Extract the [X, Y] coordinate from the center of the cell holding the provided text.  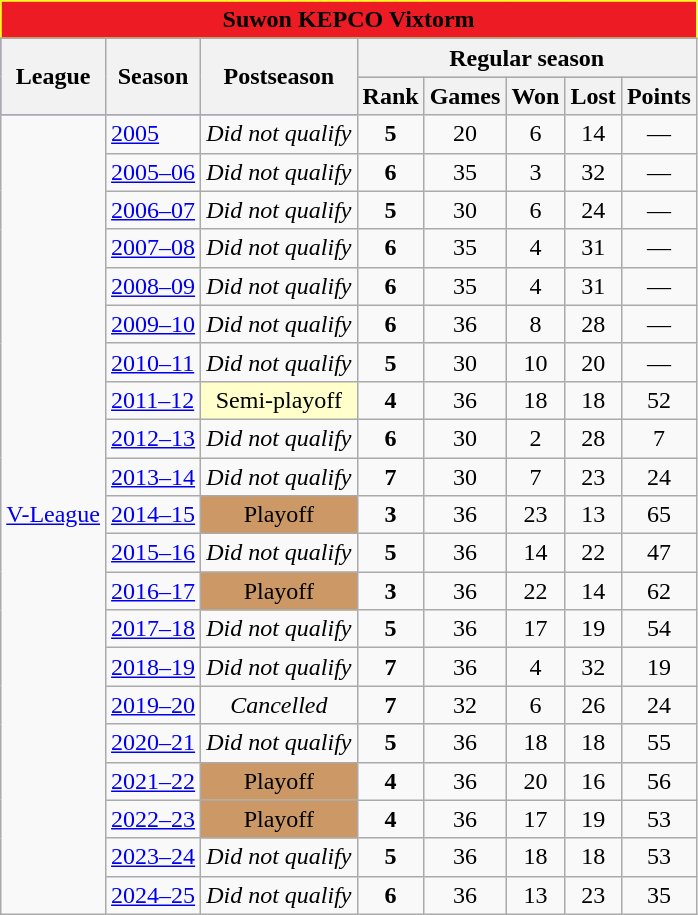
Games [465, 96]
62 [658, 591]
Regular season [526, 58]
2020–21 [154, 743]
2008–09 [154, 286]
2017–18 [154, 629]
V-League [54, 514]
56 [658, 781]
65 [658, 515]
Won [536, 96]
26 [593, 705]
2014–15 [154, 515]
2023–24 [154, 857]
League [54, 77]
2007–08 [154, 248]
Points [658, 96]
Cancelled [279, 705]
2006–07 [154, 210]
2 [536, 438]
8 [536, 324]
16 [593, 781]
Suwon KEPCO Vixtorm [349, 20]
2016–17 [154, 591]
10 [536, 362]
2018–19 [154, 667]
2012–13 [154, 438]
2019–20 [154, 705]
2021–22 [154, 781]
2024–25 [154, 895]
54 [658, 629]
Season [154, 77]
55 [658, 743]
2013–14 [154, 477]
Postseason [279, 77]
Lost [593, 96]
2005 [154, 134]
2005–06 [154, 172]
47 [658, 553]
2009–10 [154, 324]
52 [658, 400]
Rank [390, 96]
2010–11 [154, 362]
2022–23 [154, 819]
2015–16 [154, 553]
Semi-playoff [279, 400]
2011–12 [154, 400]
